Extract the (x, y) coordinate from the center of the cell holding the provided text.  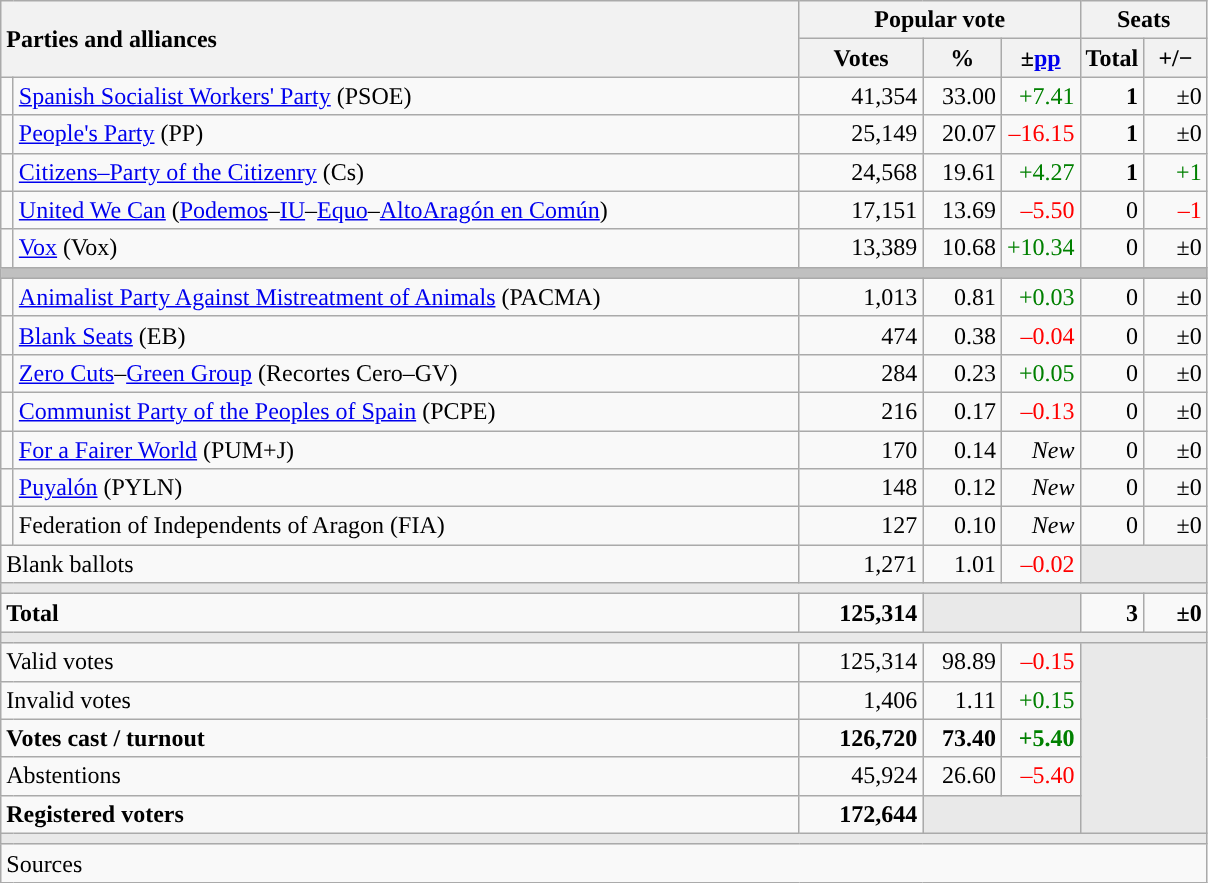
–0.04 (1040, 335)
Valid votes (400, 662)
148 (861, 488)
3 (1112, 613)
–5.50 (1040, 210)
0.17 (962, 411)
People's Party (PP) (406, 134)
17,151 (861, 210)
0.38 (962, 335)
+5.40 (1040, 738)
24,568 (861, 172)
170 (861, 449)
0.81 (962, 297)
1.01 (962, 564)
98.89 (962, 662)
+7.41 (1040, 96)
20.07 (962, 134)
1,013 (861, 297)
Parties and alliances (400, 39)
Puyalón (PYLN) (406, 488)
+4.27 (1040, 172)
13.69 (962, 210)
0.23 (962, 373)
Blank Seats (EB) (406, 335)
–1 (1176, 210)
26.60 (962, 776)
+0.03 (1040, 297)
284 (861, 373)
For a Fairer World (PUM+J) (406, 449)
Citizens–Party of the Citizenry (Cs) (406, 172)
Animalist Party Against Mistreatment of Animals (PACMA) (406, 297)
Votes cast / turnout (400, 738)
Vox (Vox) (406, 248)
+1 (1176, 172)
–0.15 (1040, 662)
Registered voters (400, 814)
10.68 (962, 248)
United We Can (Podemos–IU–Equo–AltoAragón en Común) (406, 210)
Sources (604, 863)
1,406 (861, 700)
45,924 (861, 776)
Zero Cuts–Green Group (Recortes Cero–GV) (406, 373)
216 (861, 411)
1.11 (962, 700)
±pp (1040, 58)
+0.15 (1040, 700)
13,389 (861, 248)
172,644 (861, 814)
474 (861, 335)
Blank ballots (400, 564)
Federation of Independents of Aragon (FIA) (406, 526)
Abstentions (400, 776)
+10.34 (1040, 248)
Communist Party of the Peoples of Spain (PCPE) (406, 411)
Spanish Socialist Workers' Party (PSOE) (406, 96)
–16.15 (1040, 134)
19.61 (962, 172)
126,720 (861, 738)
1,271 (861, 564)
0.10 (962, 526)
0.12 (962, 488)
33.00 (962, 96)
0.14 (962, 449)
–5.40 (1040, 776)
Seats (1144, 20)
–0.02 (1040, 564)
Invalid votes (400, 700)
73.40 (962, 738)
127 (861, 526)
25,149 (861, 134)
% (962, 58)
+/− (1176, 58)
–0.13 (1040, 411)
+0.05 (1040, 373)
41,354 (861, 96)
Popular vote (940, 20)
Votes (861, 58)
